From the cell containing the given text, extract its center point as [X, Y] coordinate. 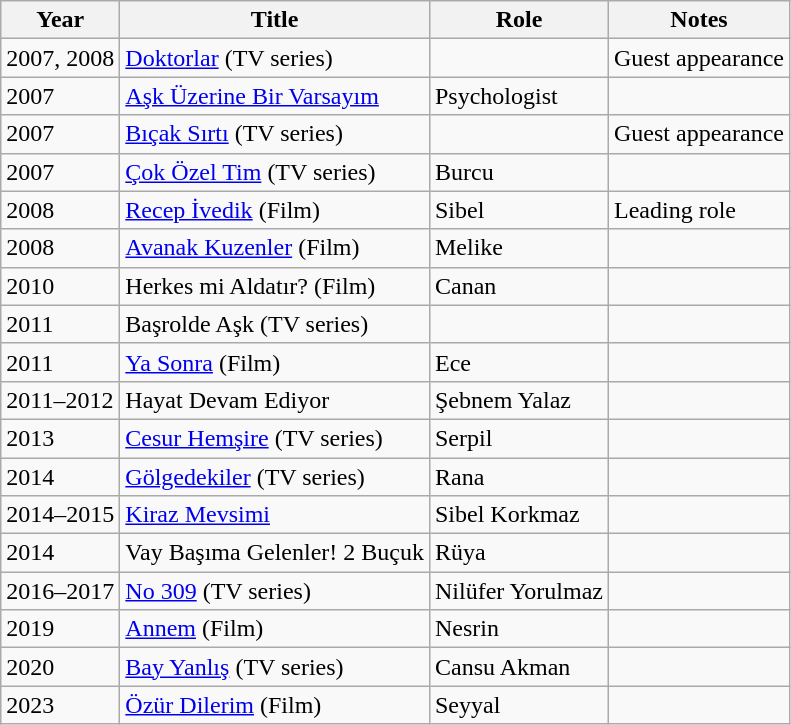
Melike [518, 248]
2016–2017 [60, 591]
Cansu Akman [518, 667]
Ece [518, 362]
Burcu [518, 172]
Kiraz Mevsimi [275, 515]
Cesur Hemşire (TV series) [275, 438]
2023 [60, 705]
Serpil [518, 438]
Sibel [518, 210]
Psychologist [518, 96]
Annem (Film) [275, 629]
2014–2015 [60, 515]
Hayat Devam Ediyor [275, 400]
Rüya [518, 553]
Bay Yanlış (TV series) [275, 667]
Aşk Üzerine Bir Varsayım [275, 96]
Başrolde Aşk (TV series) [275, 324]
Sibel Korkmaz [518, 515]
2020 [60, 667]
Year [60, 20]
Doktorlar (TV series) [275, 58]
2011–2012 [60, 400]
Vay Başıma Gelenler! 2 Buçuk [275, 553]
No 309 (TV series) [275, 591]
2007, 2008 [60, 58]
Canan [518, 286]
Rana [518, 477]
Notes [700, 20]
Ya Sonra (Film) [275, 362]
Role [518, 20]
Çok Özel Tim (TV series) [275, 172]
Şebnem Yalaz [518, 400]
Title [275, 20]
Recep İvedik (Film) [275, 210]
Gölgedekiler (TV series) [275, 477]
Seyyal [518, 705]
Leading role [700, 210]
Bıçak Sırtı (TV series) [275, 134]
2010 [60, 286]
2013 [60, 438]
Nesrin [518, 629]
Avanak Kuzenler (Film) [275, 248]
Nilüfer Yorulmaz [518, 591]
2019 [60, 629]
Özür Dilerim (Film) [275, 705]
Herkes mi Aldatır? (Film) [275, 286]
